From the cell containing the given text, extract its center point as [X, Y] coordinate. 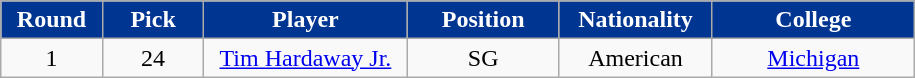
SG [483, 58]
Player [306, 20]
Round [52, 20]
Position [483, 20]
24 [153, 58]
American [635, 58]
Tim Hardaway Jr. [306, 58]
Michigan [814, 58]
Nationality [635, 20]
1 [52, 58]
Pick [153, 20]
College [814, 20]
